Identify which cell holds the provided text, then report its [X, Y] central coordinate. 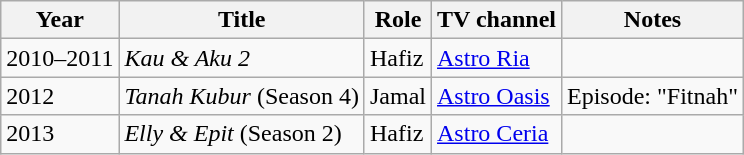
Notes [652, 20]
TV channel [497, 20]
Elly & Epit (Season 2) [242, 134]
2010–2011 [60, 58]
Astro Ria [497, 58]
Title [242, 20]
Astro Ceria [497, 134]
Role [398, 20]
Astro Oasis [497, 96]
Year [60, 20]
2012 [60, 96]
Jamal [398, 96]
Kau & Aku 2 [242, 58]
Episode: "Fitnah" [652, 96]
Tanah Kubur (Season 4) [242, 96]
2013 [60, 134]
